Pinpoint the cell where the given text exists, returning its [x, y] midpoint coordinate. 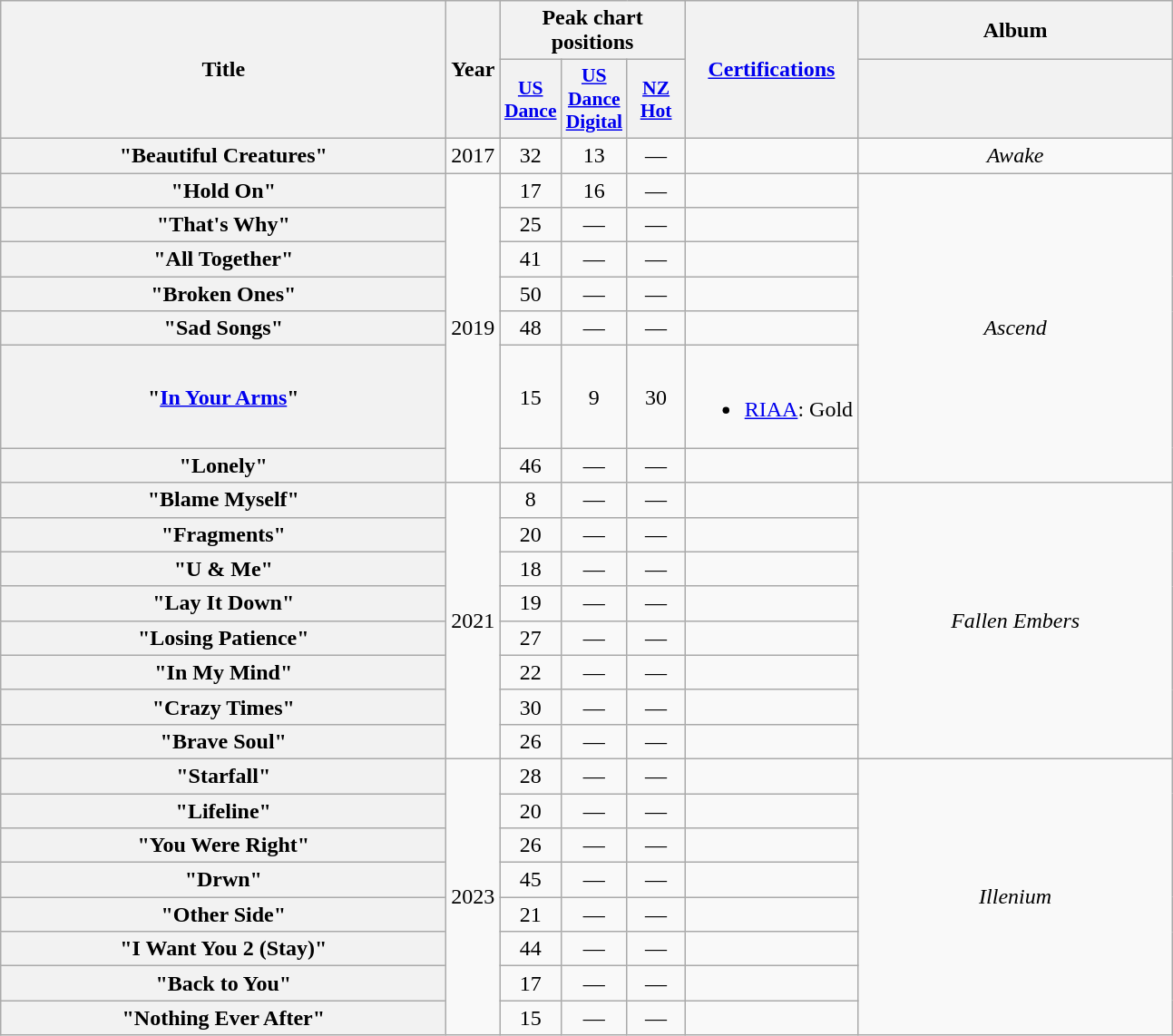
"In Your Arms" [223, 397]
"Lonely" [223, 465]
"Nothing Ever After" [223, 1018]
"Blame Myself" [223, 500]
45 [531, 880]
RIAA: Gold [771, 397]
2021 [474, 621]
48 [531, 328]
"Starfall" [223, 776]
46 [531, 465]
Title [223, 70]
32 [531, 155]
2017 [474, 155]
2019 [474, 327]
"Brave Soul" [223, 741]
"Back to You" [223, 983]
"You Were Right" [223, 845]
44 [531, 949]
"Drwn" [223, 880]
"Lifeline" [223, 810]
25 [531, 225]
USDance [531, 100]
"Hold On" [223, 190]
Ascend [1016, 327]
"Sad Songs" [223, 328]
"I Want You 2 (Stay)" [223, 949]
"U & Me" [223, 569]
Certifications [771, 70]
USDance Digital [594, 100]
8 [531, 500]
Fallen Embers [1016, 621]
2023 [474, 896]
"Crazy Times" [223, 707]
"Losing Patience" [223, 638]
28 [531, 776]
Illenium [1016, 896]
Awake [1016, 155]
9 [594, 397]
"Lay It Down" [223, 603]
"Beautiful Creatures" [223, 155]
"That's Why" [223, 225]
"All Together" [223, 259]
22 [531, 672]
16 [594, 190]
13 [594, 155]
50 [531, 294]
"In My Mind" [223, 672]
19 [531, 603]
27 [531, 638]
"Fragments" [223, 534]
21 [531, 914]
Peak chart positions [592, 31]
Year [474, 70]
41 [531, 259]
"Broken Ones" [223, 294]
18 [531, 569]
NZHot [656, 100]
Album [1016, 31]
"Other Side" [223, 914]
